Identify which cell holds the provided text, then report its [x, y] central coordinate. 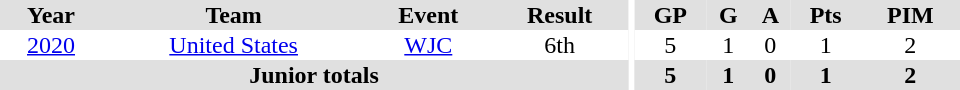
6th [560, 45]
Event [428, 15]
PIM [910, 15]
2020 [51, 45]
G [728, 15]
Junior totals [314, 75]
GP [670, 15]
Year [51, 15]
United States [234, 45]
Team [234, 15]
A [770, 15]
Result [560, 15]
WJC [428, 45]
Pts [826, 15]
